Return the (X, Y) coordinate for the center point of the cell that contains the specified text.  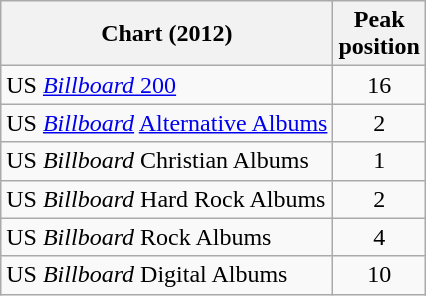
US Billboard Rock Albums (167, 237)
4 (379, 237)
US Billboard Digital Albums (167, 275)
US Billboard Hard Rock Albums (167, 199)
US Billboard Christian Albums (167, 161)
Peakposition (379, 34)
Chart (2012) (167, 34)
US Billboard Alternative Albums (167, 123)
US Billboard 200 (167, 85)
16 (379, 85)
10 (379, 275)
1 (379, 161)
